Pinpoint the cell where the given text exists, returning its [x, y] midpoint coordinate. 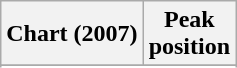
Peakposition [189, 34]
Chart (2007) [72, 34]
